Return the [X, Y] coordinate for the center point of the cell that contains the specified text.  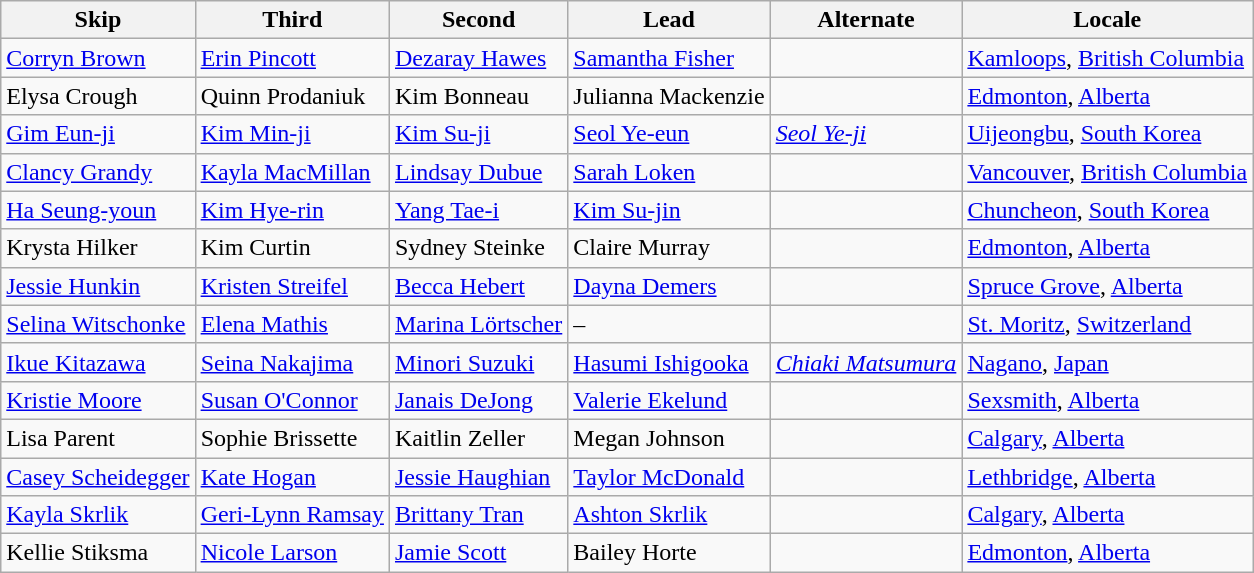
Ashton Skrlik [669, 515]
Kamloops, British Columbia [1108, 58]
Jessie Haughian [478, 477]
Seina Nakajima [292, 362]
Lead [669, 20]
Taylor McDonald [669, 477]
Julianna Mackenzie [669, 96]
Second [478, 20]
Susan O'Connor [292, 400]
Hasumi Ishigooka [669, 362]
Brittany Tran [478, 515]
Third [292, 20]
Jamie Scott [478, 553]
Kim Hye-rin [292, 210]
Sydney Steinke [478, 248]
Claire Murray [669, 248]
Marina Lörtscher [478, 324]
Sexsmith, Alberta [1108, 400]
Dezaray Hawes [478, 58]
Krysta Hilker [98, 248]
Kaitlin Zeller [478, 438]
Nagano, Japan [1108, 362]
Quinn Prodaniuk [292, 96]
Kim Bonneau [478, 96]
Becca Hebert [478, 286]
Kristie Moore [98, 400]
Locale [1108, 20]
Kristen Streifel [292, 286]
Elena Mathis [292, 324]
St. Moritz, Switzerland [1108, 324]
Valerie Ekelund [669, 400]
Kayla MacMillan [292, 172]
– [669, 324]
Nicole Larson [292, 553]
Lethbridge, Alberta [1108, 477]
Kim Curtin [292, 248]
Erin Pincott [292, 58]
Samantha Fisher [669, 58]
Seol Ye-eun [669, 134]
Kim Min-ji [292, 134]
Minori Suzuki [478, 362]
Casey Scheidegger [98, 477]
Selina Witschonke [98, 324]
Spruce Grove, Alberta [1108, 286]
Dayna Demers [669, 286]
Ha Seung-youn [98, 210]
Elysa Crough [98, 96]
Skip [98, 20]
Chuncheon, South Korea [1108, 210]
Kate Hogan [292, 477]
Kellie Stiksma [98, 553]
Ikue Kitazawa [98, 362]
Clancy Grandy [98, 172]
Alternate [866, 20]
Seol Ye-ji [866, 134]
Janais DeJong [478, 400]
Megan Johnson [669, 438]
Kim Su-jin [669, 210]
Lisa Parent [98, 438]
Sarah Loken [669, 172]
Uijeongbu, South Korea [1108, 134]
Yang Tae-i [478, 210]
Bailey Horte [669, 553]
Gim Eun-ji [98, 134]
Lindsay Dubue [478, 172]
Sophie Brissette [292, 438]
Kayla Skrlik [98, 515]
Vancouver, British Columbia [1108, 172]
Chiaki Matsumura [866, 362]
Kim Su-ji [478, 134]
Jessie Hunkin [98, 286]
Geri-Lynn Ramsay [292, 515]
Corryn Brown [98, 58]
